From the cell containing the given text, extract its center point as [x, y] coordinate. 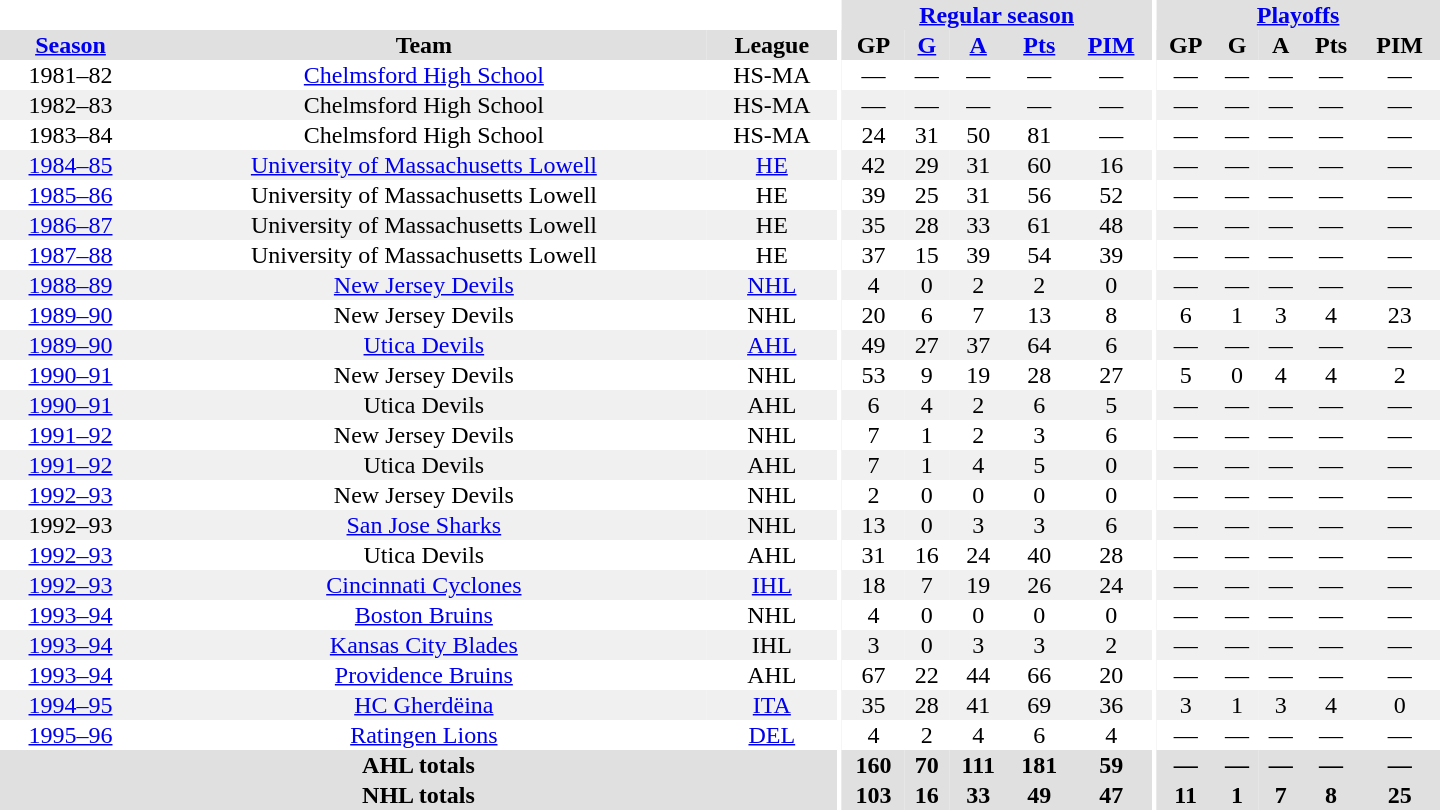
Playoffs [1298, 15]
1986–87 [70, 225]
San Jose Sharks [424, 525]
111 [978, 765]
NHL totals [418, 795]
64 [1040, 345]
61 [1040, 225]
44 [978, 675]
Ratingen Lions [424, 735]
60 [1040, 165]
1982–83 [70, 105]
40 [1040, 555]
1994–95 [70, 705]
Team [424, 45]
160 [874, 765]
1985–86 [70, 195]
18 [874, 585]
1984–85 [70, 165]
HC Gherdëina [424, 705]
1983–84 [70, 135]
Season [70, 45]
47 [1112, 795]
53 [874, 375]
50 [978, 135]
48 [1112, 225]
AHL totals [418, 765]
26 [1040, 585]
52 [1112, 195]
9 [927, 375]
41 [978, 705]
Cincinnati Cyclones [424, 585]
15 [927, 255]
103 [874, 795]
70 [927, 765]
1981–82 [70, 75]
1995–96 [70, 735]
Kansas City Blades [424, 645]
56 [1040, 195]
Providence Bruins [424, 675]
29 [927, 165]
66 [1040, 675]
11 [1186, 795]
Regular season [997, 15]
DEL [772, 735]
54 [1040, 255]
22 [927, 675]
36 [1112, 705]
League [772, 45]
Boston Bruins [424, 615]
81 [1040, 135]
59 [1112, 765]
1988–89 [70, 285]
42 [874, 165]
1987–88 [70, 255]
67 [874, 675]
23 [1400, 315]
ITA [772, 705]
69 [1040, 705]
181 [1040, 765]
